Detect which cell encompasses the target text, then output its [X, Y] center coordinate. 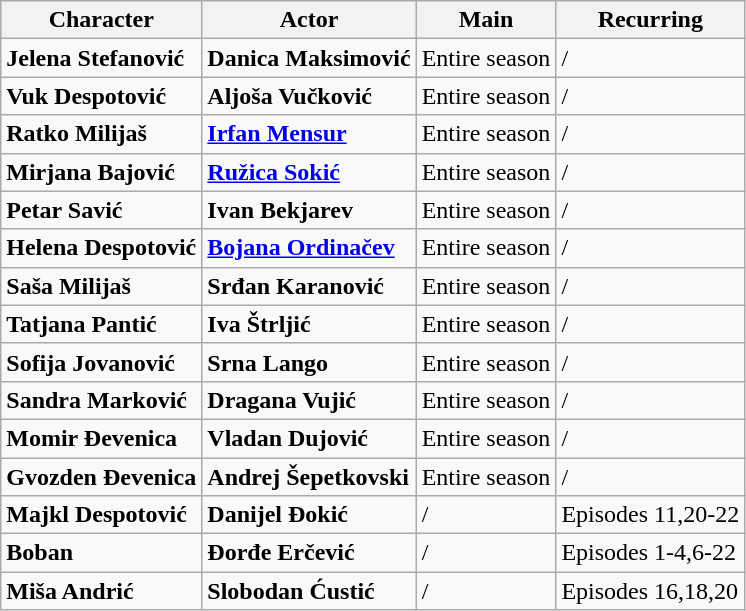
Danica Maksimović [309, 58]
Tatjana Pantić [102, 324]
Episodes 16,18,20 [650, 591]
Ivan Bekjarev [309, 210]
Andrej Šepetkovski [309, 477]
Actor [309, 20]
Character [102, 20]
Ratko Milijaš [102, 134]
Đorđe Erčević [309, 553]
Sandra Marković [102, 400]
Majkl Despotović [102, 515]
Episodes 1-4,6-22 [650, 553]
Main [486, 20]
Iva Štrljić [309, 324]
Srna Lango [309, 362]
Momir Đevenica [102, 438]
Helena Despotović [102, 248]
Irfan Mensur [309, 134]
Recurring [650, 20]
Mirjana Bajović [102, 172]
Danijel Đokić [309, 515]
Jelena Stefanović [102, 58]
Miša Andrić [102, 591]
Saša Milijaš [102, 286]
Vuk Despotović [102, 96]
Episodes 11,20-22 [650, 515]
Sofija Jovanović [102, 362]
Petar Savić [102, 210]
Ružica Sokić [309, 172]
Dragana Vujić [309, 400]
Bojana Ordinačev [309, 248]
Srđan Karanović [309, 286]
Slobodan Ćustić [309, 591]
Gvozden Đevenica [102, 477]
Boban [102, 553]
Aljoša Vučković [309, 96]
Vladan Dujović [309, 438]
